Capture the cell that displays the provided text and extract its [X, Y] central coordinate. 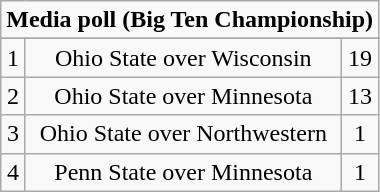
Media poll (Big Ten Championship) [190, 20]
2 [13, 96]
Ohio State over Wisconsin [183, 58]
3 [13, 134]
19 [360, 58]
Ohio State over Minnesota [183, 96]
Penn State over Minnesota [183, 172]
13 [360, 96]
Ohio State over Northwestern [183, 134]
4 [13, 172]
